Extract the (x, y) coordinate from the center of the cell holding the provided text.  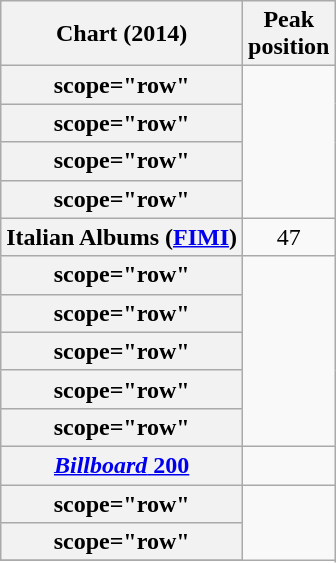
Peakposition (289, 34)
Chart (2014) (122, 34)
47 (289, 237)
Italian Albums (FIMI) (122, 237)
Billboard 200 (122, 465)
